Identify which cell holds the provided text, then report its (X, Y) central coordinate. 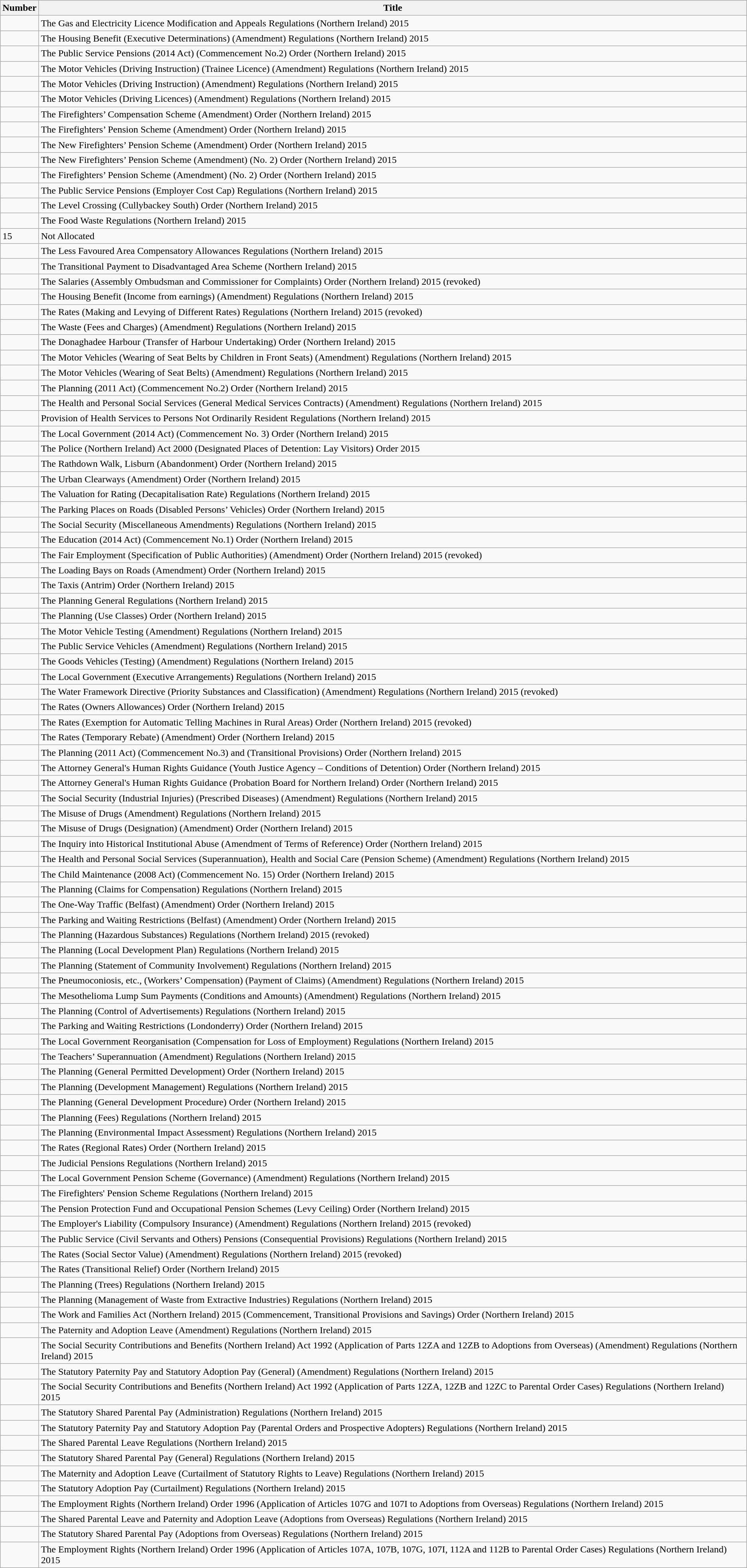
The Health and Personal Social Services (General Medical Services Contracts) (Amendment) Regulations (Northern Ireland) 2015 (393, 403)
The Social Security (Miscellaneous Amendments) Regulations (Northern Ireland) 2015 (393, 525)
The Planning (Fees) Regulations (Northern Ireland) 2015 (393, 1117)
The Firefighters’ Compensation Scheme (Amendment) Order (Northern Ireland) 2015 (393, 114)
The Statutory Shared Parental Pay (General) Regulations (Northern Ireland) 2015 (393, 1458)
The Fair Employment (Specification of Public Authorities) (Amendment) Order (Northern Ireland) 2015 (revoked) (393, 555)
The Work and Families Act (Northern Ireland) 2015 (Commencement, Transitional Provisions and Savings) Order (Northern Ireland) 2015 (393, 1315)
The Pension Protection Fund and Occupational Pension Schemes (Levy Ceiling) Order (Northern Ireland) 2015 (393, 1209)
The Teachers’ Superannuation (Amendment) Regulations (Northern Ireland) 2015 (393, 1057)
The Shared Parental Leave and Paternity and Adoption Leave (Adoptions from Overseas) Regulations (Northern Ireland) 2015 (393, 1519)
The Social Security (Industrial Injuries) (Prescribed Diseases) (Amendment) Regulations (Northern Ireland) 2015 (393, 798)
The Planning (Claims for Compensation) Regulations (Northern Ireland) 2015 (393, 889)
The Planning (Local Development Plan) Regulations (Northern Ireland) 2015 (393, 950)
The Statutory Shared Parental Pay (Administration) Regulations (Northern Ireland) 2015 (393, 1412)
The Firefighters’ Pension Scheme (Amendment) (No. 2) Order (Northern Ireland) 2015 (393, 175)
The Planning (Trees) Regulations (Northern Ireland) 2015 (393, 1285)
The Rates (Making and Levying of Different Rates) Regulations (Northern Ireland) 2015 (revoked) (393, 312)
The Health and Personal Social Services (Superannuation), Health and Social Care (Pension Scheme) (Amendment) Regulations (Northern Ireland) 2015 (393, 859)
The Housing Benefit (Income from earnings) (Amendment) Regulations (Northern Ireland) 2015 (393, 297)
The Police (Northern Ireland) Act 2000 (Designated Places of Detention: Lay Visitors) Order 2015 (393, 449)
The Valuation for Rating (Decapitalisation Rate) Regulations (Northern Ireland) 2015 (393, 494)
The Waste (Fees and Charges) (Amendment) Regulations (Northern Ireland) 2015 (393, 327)
The Rates (Regional Rates) Order (Northern Ireland) 2015 (393, 1148)
15 (20, 236)
The Rates (Temporary Rebate) (Amendment) Order (Northern Ireland) 2015 (393, 737)
The Planning (Statement of Community Involvement) Regulations (Northern Ireland) 2015 (393, 965)
The Motor Vehicles (Wearing of Seat Belts) (Amendment) Regulations (Northern Ireland) 2015 (393, 373)
The Housing Benefit (Executive Determinations) (Amendment) Regulations (Northern Ireland) 2015 (393, 38)
The Misuse of Drugs (Designation) (Amendment) Order (Northern Ireland) 2015 (393, 829)
The Public Service Vehicles (Amendment) Regulations (Northern Ireland) 2015 (393, 646)
The Statutory Paternity Pay and Statutory Adoption Pay (General) (Amendment) Regulations (Northern Ireland) 2015 (393, 1371)
The Less Favoured Area Compensatory Allowances Regulations (Northern Ireland) 2015 (393, 251)
The Statutory Shared Parental Pay (Adoptions from Overseas) Regulations (Northern Ireland) 2015 (393, 1534)
The Planning General Regulations (Northern Ireland) 2015 (393, 601)
The Motor Vehicles (Driving Instruction) (Amendment) Regulations (Northern Ireland) 2015 (393, 84)
The Firefighters’ Pension Scheme (Amendment) Order (Northern Ireland) 2015 (393, 129)
The Taxis (Antrim) Order (Northern Ireland) 2015 (393, 585)
The Misuse of Drugs (Amendment) Regulations (Northern Ireland) 2015 (393, 813)
The Motor Vehicle Testing (Amendment) Regulations (Northern Ireland) 2015 (393, 631)
The Planning (General Development Procedure) Order (Northern Ireland) 2015 (393, 1102)
The One-Way Traffic (Belfast) (Amendment) Order (Northern Ireland) 2015 (393, 904)
The Attorney General's Human Rights Guidance (Youth Justice Agency – Conditions of Detention) Order (Northern Ireland) 2015 (393, 768)
The Statutory Paternity Pay and Statutory Adoption Pay (Parental Orders and Prospective Adopters) Regulations (Northern Ireland) 2015 (393, 1427)
The Shared Parental Leave Regulations (Northern Ireland) 2015 (393, 1443)
The Local Government (Executive Arrangements) Regulations (Northern Ireland) 2015 (393, 677)
The Motor Vehicles (Wearing of Seat Belts by Children in Front Seats) (Amendment) Regulations (Northern Ireland) 2015 (393, 357)
The Planning (Environmental Impact Assessment) Regulations (Northern Ireland) 2015 (393, 1132)
The Paternity and Adoption Leave (Amendment) Regulations (Northern Ireland) 2015 (393, 1330)
The Planning (Control of Advertisements) Regulations (Northern Ireland) 2015 (393, 1011)
The Food Waste Regulations (Northern Ireland) 2015 (393, 221)
The Urban Clearways (Amendment) Order (Northern Ireland) 2015 (393, 479)
The Maternity and Adoption Leave (Curtailment of Statutory Rights to Leave) Regulations (Northern Ireland) 2015 (393, 1473)
The Salaries (Assembly Ombudsman and Commissioner for Complaints) Order (Northern Ireland) 2015 (revoked) (393, 281)
The Transitional Payment to Disadvantaged Area Scheme (Northern Ireland) 2015 (393, 266)
The Local Government (2014 Act) (Commencement No. 3) Order (Northern Ireland) 2015 (393, 433)
The Motor Vehicles (Driving Licences) (Amendment) Regulations (Northern Ireland) 2015 (393, 99)
The Attorney General's Human Rights Guidance (Probation Board for Northern Ireland) Order (Northern Ireland) 2015 (393, 783)
The Planning (General Permitted Development) Order (Northern Ireland) 2015 (393, 1072)
The Planning (2011 Act) (Commencement No.2) Order (Northern Ireland) 2015 (393, 388)
The Judicial Pensions Regulations (Northern Ireland) 2015 (393, 1163)
The Local Government Pension Scheme (Governance) (Amendment) Regulations (Northern Ireland) 2015 (393, 1178)
The Pneumoconiosis, etc., (Workers’ Compensation) (Payment of Claims) (Amendment) Regulations (Northern Ireland) 2015 (393, 981)
The Rates (Social Sector Value) (Amendment) Regulations (Northern Ireland) 2015 (revoked) (393, 1254)
The Motor Vehicles (Driving Instruction) (Trainee Licence) (Amendment) Regulations (Northern Ireland) 2015 (393, 69)
The Public Service (Civil Servants and Others) Pensions (Consequential Provisions) Regulations (Northern Ireland) 2015 (393, 1239)
The Local Government Reorganisation (Compensation for Loss of Employment) Regulations (Northern Ireland) 2015 (393, 1041)
The Parking and Waiting Restrictions (Londonderry) Order (Northern Ireland) 2015 (393, 1026)
The Child Maintenance (2008 Act) (Commencement No. 15) Order (Northern Ireland) 2015 (393, 874)
The Planning (Use Classes) Order (Northern Ireland) 2015 (393, 616)
The Statutory Adoption Pay (Curtailment) Regulations (Northern Ireland) 2015 (393, 1489)
The Loading Bays on Roads (Amendment) Order (Northern Ireland) 2015 (393, 570)
The Level Crossing (Cullybackey South) Order (Northern Ireland) 2015 (393, 206)
The Goods Vehicles (Testing) (Amendment) Regulations (Northern Ireland) 2015 (393, 661)
The Parking Places on Roads (Disabled Persons’ Vehicles) Order (Northern Ireland) 2015 (393, 509)
Provision of Health Services to Persons Not Ordinarily Resident Regulations (Northern Ireland) 2015 (393, 418)
The Parking and Waiting Restrictions (Belfast) (Amendment) Order (Northern Ireland) 2015 (393, 920)
The Rathdown Walk, Lisburn (Abandonment) Order (Northern Ireland) 2015 (393, 464)
Not Allocated (393, 236)
The Planning (2011 Act) (Commencement No.3) and (Transitional Provisions) Order (Northern Ireland) 2015 (393, 753)
The Rates (Exemption for Automatic Telling Machines in Rural Areas) Order (Northern Ireland) 2015 (revoked) (393, 722)
The Education (2014 Act) (Commencement No.1) Order (Northern Ireland) 2015 (393, 540)
The Planning (Management of Waste from Extractive Industries) Regulations (Northern Ireland) 2015 (393, 1300)
Title (393, 8)
The New Firefighters’ Pension Scheme (Amendment) (No. 2) Order (Northern Ireland) 2015 (393, 160)
The Public Service Pensions (2014 Act) (Commencement No.2) Order (Northern Ireland) 2015 (393, 54)
The Planning (Development Management) Regulations (Northern Ireland) 2015 (393, 1087)
The Firefighters' Pension Scheme Regulations (Northern Ireland) 2015 (393, 1193)
The Rates (Transitional Relief) Order (Northern Ireland) 2015 (393, 1269)
The Water Framework Directive (Priority Substances and Classification) (Amendment) Regulations (Northern Ireland) 2015 (revoked) (393, 692)
The Employer's Liability (Compulsory Insurance) (Amendment) Regulations (Northern Ireland) 2015 (revoked) (393, 1224)
The New Firefighters’ Pension Scheme (Amendment) Order (Northern Ireland) 2015 (393, 145)
The Inquiry into Historical Institutional Abuse (Amendment of Terms of Reference) Order (Northern Ireland) 2015 (393, 844)
The Rates (Owners Allowances) Order (Northern Ireland) 2015 (393, 707)
Number (20, 8)
The Planning (Hazardous Substances) Regulations (Northern Ireland) 2015 (revoked) (393, 935)
The Donaghadee Harbour (Transfer of Harbour Undertaking) Order (Northern Ireland) 2015 (393, 342)
The Gas and Electricity Licence Modification and Appeals Regulations (Northern Ireland) 2015 (393, 23)
The Public Service Pensions (Employer Cost Cap) Regulations (Northern Ireland) 2015 (393, 190)
The Mesothelioma Lump Sum Payments (Conditions and Amounts) (Amendment) Regulations (Northern Ireland) 2015 (393, 996)
